For the text-containing cell, return its midpoint in [x, y] coordinate format. 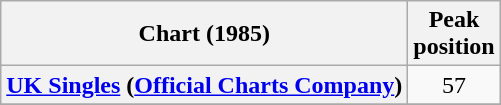
57 [454, 85]
UK Singles (Official Charts Company) [204, 85]
Chart (1985) [204, 34]
Peakposition [454, 34]
